Identify which cell holds the provided text, then report its [x, y] central coordinate. 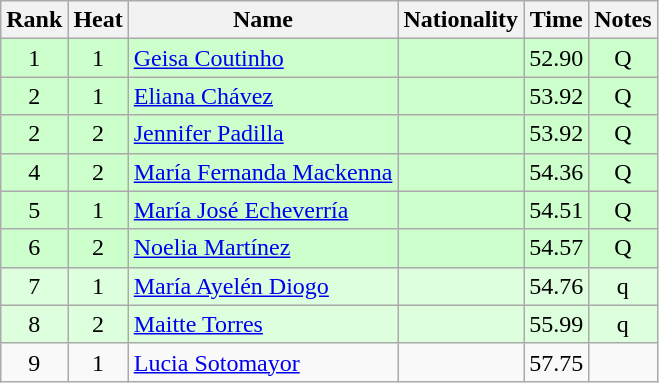
54.51 [556, 210]
8 [34, 324]
Maitte Torres [263, 324]
Name [263, 20]
4 [34, 172]
7 [34, 286]
54.36 [556, 172]
María Fernanda Mackenna [263, 172]
55.99 [556, 324]
Heat [98, 20]
María José Echeverría [263, 210]
Lucia Sotomayor [263, 362]
9 [34, 362]
Time [556, 20]
Noelia Martínez [263, 248]
Eliana Chávez [263, 96]
María Ayelén Diogo [263, 286]
Jennifer Padilla [263, 134]
Geisa Coutinho [263, 58]
54.57 [556, 248]
52.90 [556, 58]
5 [34, 210]
6 [34, 248]
Notes [623, 20]
54.76 [556, 286]
Rank [34, 20]
Nationality [461, 20]
57.75 [556, 362]
